For the text-containing cell, return its midpoint in [X, Y] coordinate format. 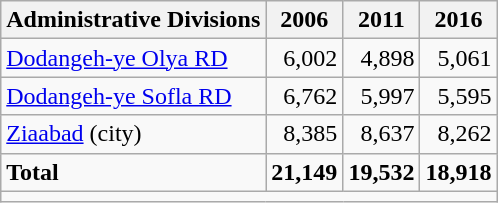
6,762 [304, 96]
5,595 [458, 96]
2006 [304, 20]
19,532 [382, 172]
5,997 [382, 96]
8,262 [458, 134]
21,149 [304, 172]
8,637 [382, 134]
Dodangeh-ye Olya RD [134, 58]
Administrative Divisions [134, 20]
Ziaabad (city) [134, 134]
5,061 [458, 58]
8,385 [304, 134]
Total [134, 172]
6,002 [304, 58]
Dodangeh-ye Sofla RD [134, 96]
18,918 [458, 172]
4,898 [382, 58]
2016 [458, 20]
2011 [382, 20]
